Find where the given text appears and provide that cell's center as [x, y] coordinate. 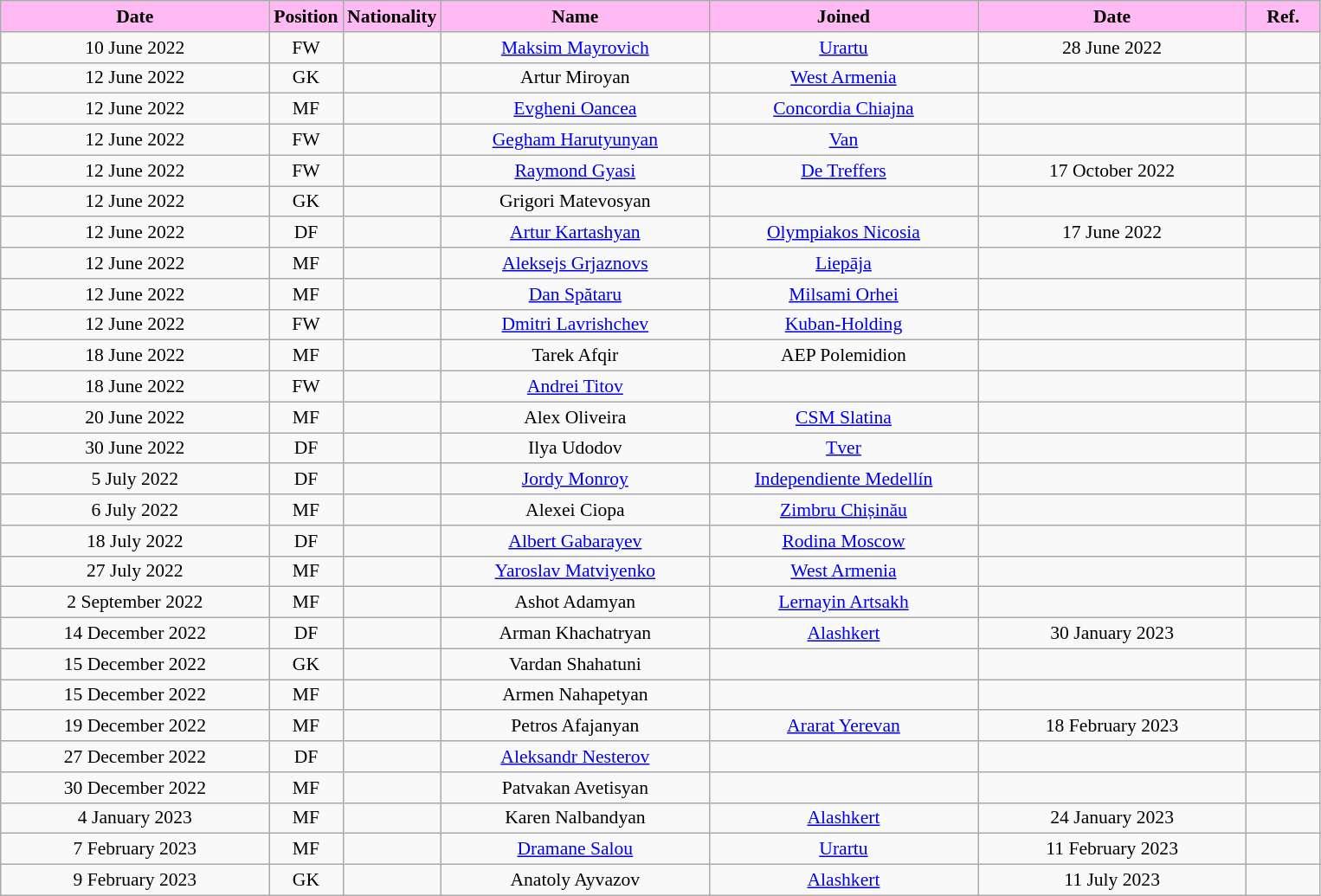
4 January 2023 [135, 818]
AEP Polemidion [843, 356]
Albert Gabarayev [575, 541]
14 December 2022 [135, 634]
Kuban-Holding [843, 325]
Andrei Titov [575, 387]
11 February 2023 [1112, 849]
18 February 2023 [1112, 726]
Dan Spătaru [575, 294]
Position [306, 16]
Milsami Orhei [843, 294]
Dmitri Lavrishchev [575, 325]
CSM Slatina [843, 417]
Independiente Medellín [843, 480]
De Treffers [843, 171]
7 February 2023 [135, 849]
17 October 2022 [1112, 171]
19 December 2022 [135, 726]
Ilya Udodov [575, 448]
Liepāja [843, 263]
Artur Kartashyan [575, 233]
Armen Nahapetyan [575, 695]
Arman Khachatryan [575, 634]
Zimbru Chișinău [843, 510]
Concordia Chiajna [843, 109]
Gegham Harutyunyan [575, 140]
27 December 2022 [135, 757]
Alexei Ciopa [575, 510]
6 July 2022 [135, 510]
18 July 2022 [135, 541]
Jordy Monroy [575, 480]
Petros Afajanyan [575, 726]
Karen Nalbandyan [575, 818]
Ashot Adamyan [575, 603]
Olympiakos Nicosia [843, 233]
Tver [843, 448]
Ref. [1283, 16]
17 June 2022 [1112, 233]
30 January 2023 [1112, 634]
Maksim Mayrovich [575, 48]
Patvakan Avetisyan [575, 788]
28 June 2022 [1112, 48]
Lernayin Artsakh [843, 603]
Grigori Matevosyan [575, 202]
24 January 2023 [1112, 818]
11 July 2023 [1112, 880]
Aleksejs Grjaznovs [575, 263]
10 June 2022 [135, 48]
9 February 2023 [135, 880]
27 July 2022 [135, 571]
Joined [843, 16]
2 September 2022 [135, 603]
Van [843, 140]
Tarek Afqir [575, 356]
Evgheni Oancea [575, 109]
5 July 2022 [135, 480]
Rodina Moscow [843, 541]
30 December 2022 [135, 788]
20 June 2022 [135, 417]
Alex Oliveira [575, 417]
Raymond Gyasi [575, 171]
30 June 2022 [135, 448]
Name [575, 16]
Anatoly Ayvazov [575, 880]
Artur Miroyan [575, 78]
Dramane Salou [575, 849]
Aleksandr Nesterov [575, 757]
Vardan Shahatuni [575, 664]
Yaroslav Matviyenko [575, 571]
Nationality [391, 16]
Ararat Yerevan [843, 726]
